For the text-containing cell, return its midpoint in [x, y] coordinate format. 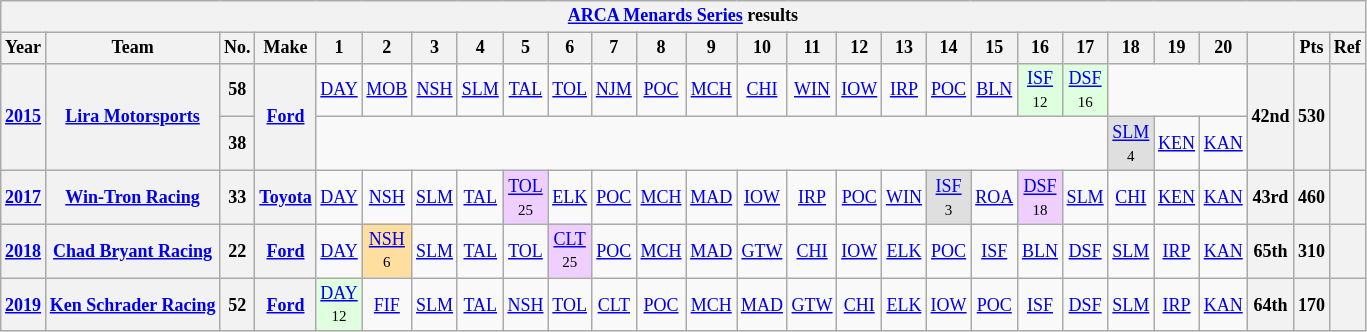
7 [614, 48]
12 [860, 48]
2017 [24, 197]
Ken Schrader Racing [132, 305]
1 [339, 48]
460 [1312, 197]
2015 [24, 116]
DSF16 [1085, 90]
No. [238, 48]
65th [1270, 251]
13 [904, 48]
17 [1085, 48]
ISF3 [948, 197]
3 [435, 48]
33 [238, 197]
Lira Motorsports [132, 116]
20 [1223, 48]
2 [387, 48]
Win-Tron Racing [132, 197]
14 [948, 48]
NSH6 [387, 251]
10 [762, 48]
16 [1040, 48]
38 [238, 144]
9 [712, 48]
ARCA Menards Series results [683, 16]
Team [132, 48]
2018 [24, 251]
Toyota [286, 197]
Chad Bryant Racing [132, 251]
170 [1312, 305]
19 [1177, 48]
64th [1270, 305]
ROA [994, 197]
42nd [1270, 116]
DSF18 [1040, 197]
MOB [387, 90]
Make [286, 48]
TOL25 [526, 197]
11 [812, 48]
NJM [614, 90]
6 [570, 48]
52 [238, 305]
Year [24, 48]
Ref [1347, 48]
FIF [387, 305]
SLM4 [1131, 144]
22 [238, 251]
43rd [1270, 197]
4 [480, 48]
ISF12 [1040, 90]
2019 [24, 305]
310 [1312, 251]
15 [994, 48]
18 [1131, 48]
8 [661, 48]
CLT [614, 305]
58 [238, 90]
DAY12 [339, 305]
530 [1312, 116]
Pts [1312, 48]
CLT25 [570, 251]
5 [526, 48]
